Search for the cell housing the specified text and yield its (x, y) center coordinate. 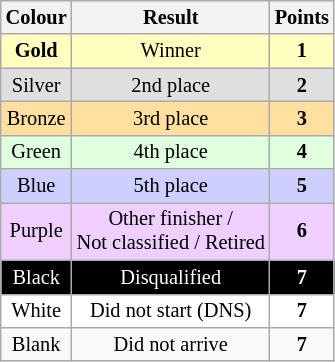
2 (302, 85)
6 (302, 231)
Did not start (DNS) (171, 311)
Did not arrive (171, 344)
Black (36, 277)
Blue (36, 186)
Other finisher /Not classified / Retired (171, 231)
5th place (171, 186)
Points (302, 17)
Bronze (36, 118)
Colour (36, 17)
3 (302, 118)
4 (302, 152)
3rd place (171, 118)
Result (171, 17)
2nd place (171, 85)
Disqualified (171, 277)
Winner (171, 51)
5 (302, 186)
Green (36, 152)
Purple (36, 231)
Gold (36, 51)
4th place (171, 152)
Silver (36, 85)
Blank (36, 344)
1 (302, 51)
White (36, 311)
